Scan for the cell matching the given text and deliver its (X, Y) coordinate at center. 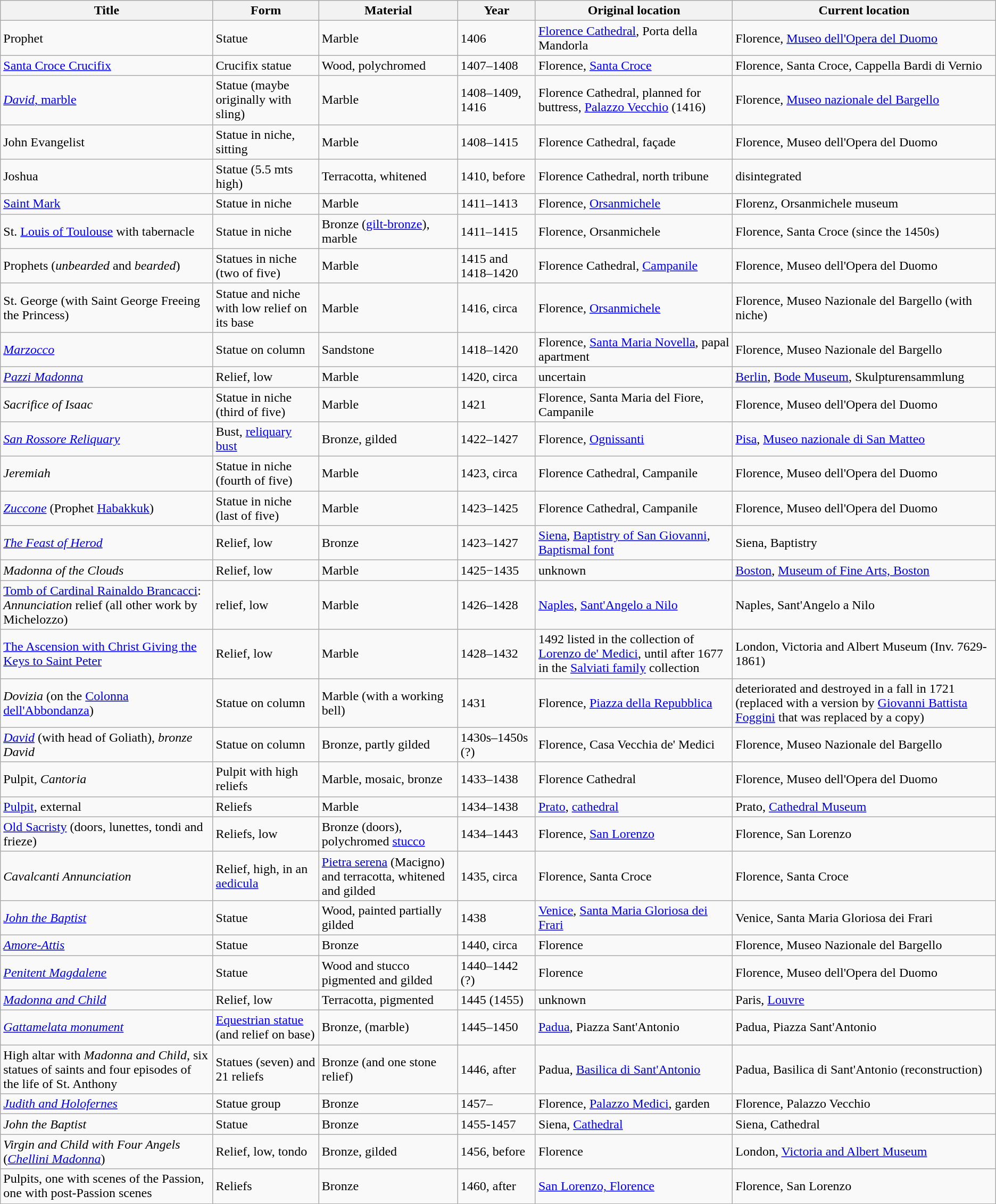
Reliefs, low (266, 834)
1423–1427 (496, 543)
Bronze, partly gilded (388, 745)
Statue in niche, sitting (266, 142)
Wood and stucco pigmented and gilded (388, 973)
Siena, Baptistry of San Giovanni, Baptismal font (634, 543)
Madonna of the Clouds (106, 570)
Florence, Piazza della Repubblica (634, 703)
The Feast of Herod (106, 543)
1421 (496, 404)
1431 (496, 703)
Statue in niche (third of five) (266, 404)
Florence, Santa Maria Novella, papal apartment (634, 349)
Siena, Baptistry (864, 543)
Florence Cathedral, Porta della Mandorla (634, 38)
Cavalcanti Annunciation (106, 876)
St. Louis of Toulouse with tabernacle (106, 231)
Pulpit, external (106, 807)
Terracotta, pigmented (388, 1000)
Original location (634, 11)
Boston, Museum of Fine Arts, Boston (864, 570)
1456, before (496, 1151)
1416, circa (496, 308)
Statue (5.5 mts high) (266, 177)
Florence, Santa Croce (since the 1450s) (864, 231)
Paris, Louvre (864, 1000)
Florence, Palazzo Medici, garden (634, 1104)
1407–1408 (496, 65)
London, Victoria and Albert Museum (Inv. 7629-1861) (864, 654)
Bronze (and one stone relief) (388, 1069)
Florence, Santa Croce, Cappella Bardi di Vernio (864, 65)
Prato, cathedral (634, 807)
Terracotta, whitened (388, 177)
1440, circa (496, 945)
Prato, Cathedral Museum (864, 807)
1406 (496, 38)
deteriorated and destroyed in a fall in 1721 (replaced with a version by Giovanni Battista Foggini that was replaced by a copy) (864, 703)
1430s–1450s (?) (496, 745)
1418–1420 (496, 349)
Florence, Museo Nazionale del Bargello (with niche) (864, 308)
Judith and Holofernes (106, 1104)
1411–1415 (496, 231)
Pazzi Madonna (106, 377)
London, Victoria and Albert Museum (864, 1151)
Statue (maybe originally with sling) (266, 100)
St. George (with Saint George Freeing the Princess) (106, 308)
1434–1443 (496, 834)
Statue group (266, 1104)
1415 and 1418–1420 (496, 266)
David, marble (106, 100)
Virgin and Child with Four Angels (Chellini Madonna) (106, 1151)
Form (266, 11)
1422–1427 (496, 439)
Pietra serena (Macigno) and terracotta, whitened and gilded (388, 876)
Florence Cathedral (634, 779)
Florence, Santa Maria del Fiore, Campanile (634, 404)
1434–1438 (496, 807)
1435, circa (496, 876)
1420, circa (496, 377)
Dovizia (on the Colonna dell'Abbondanza) (106, 703)
Madonna and Child (106, 1000)
Statue and niche with low relief on its base (266, 308)
Florence, Palazzo Vecchio (864, 1104)
John Evangelist (106, 142)
1411–1413 (496, 204)
Statues in niche (two of five) (266, 266)
Prophet (106, 38)
Santa Croce Crucifix (106, 65)
Florence, Museo nazionale del Bargello (864, 100)
Material (388, 11)
Bronze (doors), polychromed stucco (388, 834)
Bronze, (marble) (388, 1028)
Sacrifice of Isaac (106, 404)
1445 (1455) (496, 1000)
Florence Cathedral, façade (634, 142)
Florence Cathedral, planned for buttress, Palazzo Vecchio (1416) (634, 100)
Marble (with a working bell) (388, 703)
Tomb of Cardinal Rainaldo Brancacci: Annunciation relief (all other work by Michelozzo) (106, 605)
Amore-Attis (106, 945)
Florence, Casa Vecchia de' Medici (634, 745)
Penitent Magdalene (106, 973)
1426–1428 (496, 605)
1410, before (496, 177)
1445–1450 (496, 1028)
1425−1435 (496, 570)
1457– (496, 1104)
Marzocco (106, 349)
Pulpits, one with scenes of the Passion, one with post-Passion scenes (106, 1186)
Statues (seven) and 21 reliefs (266, 1069)
Statue in niche (last of five) (266, 509)
Relief, low, tondo (266, 1151)
Relief, high, in an aedicula (266, 876)
Bust, reliquary bust (266, 439)
Title (106, 11)
Crucifix statue (266, 65)
Current location (864, 11)
Old Sacristy (doors, lunettes, tondi and frieze) (106, 834)
High altar with Madonna and Child, six statues of saints and four episodes of the life of St. Anthony (106, 1069)
Saint Mark (106, 204)
San Rossore Reliquary (106, 439)
1408–1409, 1416 (496, 100)
Pulpit, Cantoria (106, 779)
1438 (496, 917)
Pulpit with high reliefs (266, 779)
Padua, Basilica di Sant'Antonio (634, 1069)
relief, low (266, 605)
1428–1432 (496, 654)
1460, after (496, 1186)
disintegrated (864, 177)
Marble, mosaic, bronze (388, 779)
1455-1457 (496, 1124)
Florenz, Orsanmichele museum (864, 204)
Statue in niche (fourth of five) (266, 474)
1423–1425 (496, 509)
1446, after (496, 1069)
Joshua (106, 177)
Berlin, Bode Museum, Skulpturensammlung (864, 377)
Wood, polychromed (388, 65)
Zuccone (Prophet Habakkuk) (106, 509)
The Ascension with Christ Giving the Keys to Saint Peter (106, 654)
Year (496, 11)
uncertain (634, 377)
Jeremiah (106, 474)
Florence Cathedral, north tribune (634, 177)
1423, circa (496, 474)
Prophets (unbearded and bearded) (106, 266)
Sandstone (388, 349)
David (with head of Goliath), bronze David (106, 745)
1433–1438 (496, 779)
Bronze (gilt-bronze), marble (388, 231)
1492 listed in the collection of Lorenzo de' Medici, until after 1677 in the Salviati family collection (634, 654)
1440–1442 (?) (496, 973)
Florence, Ognissanti (634, 439)
San Lorenzo, Florence (634, 1186)
Equestrian statue (and relief on base) (266, 1028)
Gattamelata monument (106, 1028)
Wood, painted partially gilded (388, 917)
1408–1415 (496, 142)
Pisa, Museo nazionale di San Matteo (864, 439)
Padua, Basilica di Sant'Antonio (reconstruction) (864, 1069)
